Identify which cell holds the provided text, then report its (x, y) central coordinate. 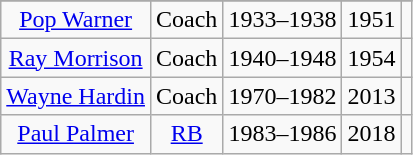
1933–1938 (282, 20)
Ray Morrison (76, 58)
Pop Warner (76, 20)
RB (186, 134)
1954 (372, 58)
2013 (372, 96)
Wayne Hardin (76, 96)
2018 (372, 134)
Paul Palmer (76, 134)
1940–1948 (282, 58)
1983–1986 (282, 134)
1951 (372, 20)
1970–1982 (282, 96)
